Capture the cell that displays the provided text and extract its (x, y) central coordinate. 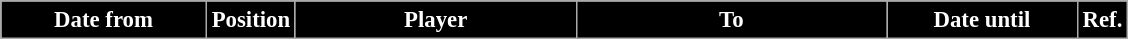
Date from (104, 20)
To (732, 20)
Player (436, 20)
Ref. (1102, 20)
Date until (982, 20)
Position (250, 20)
